Return the [X, Y] coordinate for the center point of the cell that contains the specified text.  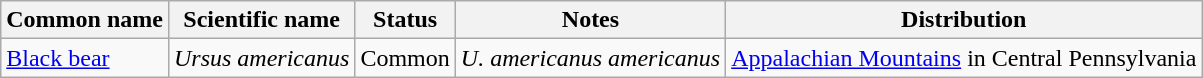
Appalachian Mountains in Central Pennsylvania [964, 58]
U. americanus americanus [590, 58]
Notes [590, 20]
Ursus americanus [261, 58]
Common name [85, 20]
Black bear [85, 58]
Scientific name [261, 20]
Status [405, 20]
Distribution [964, 20]
Common [405, 58]
